Return [X, Y] of the center of cell containing provided text 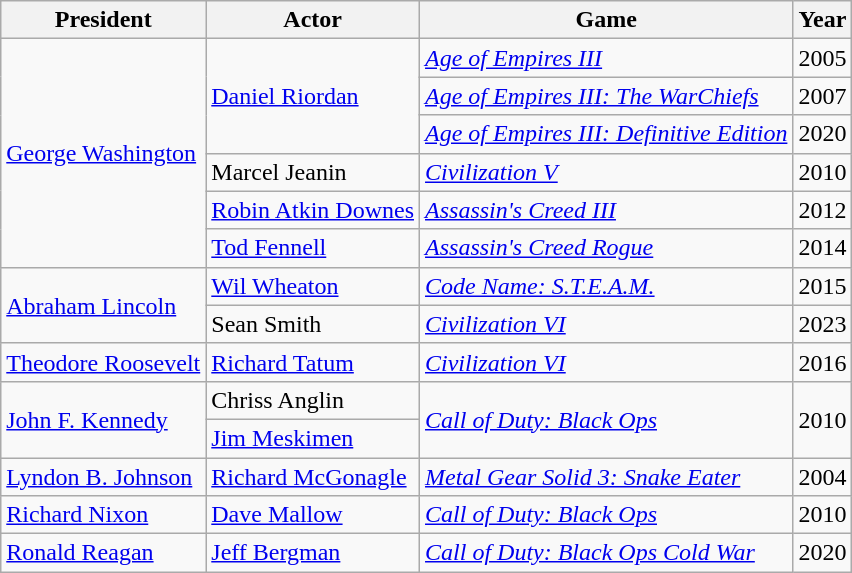
Year [822, 20]
Civilization V [606, 172]
Abraham Lincoln [104, 305]
Chriss Anglin [313, 400]
Ronald Reagan [104, 553]
Jim Meskimen [313, 438]
Age of Empires III: The WarChiefs [606, 96]
2004 [822, 477]
Assassin's Creed Rogue [606, 248]
Sean Smith [313, 324]
Lyndon B. Johnson [104, 477]
2016 [822, 362]
2005 [822, 58]
Richard Nixon [104, 515]
Robin Atkin Downes [313, 210]
2014 [822, 248]
Actor [313, 20]
Dave Mallow [313, 515]
Age of Empires III [606, 58]
2012 [822, 210]
2015 [822, 286]
Theodore Roosevelt [104, 362]
Marcel Jeanin [313, 172]
Tod Fennell [313, 248]
2023 [822, 324]
2007 [822, 96]
Richard Tatum [313, 362]
President [104, 20]
Call of Duty: Black Ops Cold War [606, 553]
John F. Kennedy [104, 419]
Wil Wheaton [313, 286]
Jeff Bergman [313, 553]
Game [606, 20]
Assassin's Creed III [606, 210]
Richard McGonagle [313, 477]
Age of Empires III: Definitive Edition [606, 134]
Metal Gear Solid 3: Snake Eater [606, 477]
Code Name: S.T.E.A.M. [606, 286]
George Washington [104, 153]
Daniel Riordan [313, 96]
